Find where the given text appears and provide that cell's center as [X, Y] coordinate. 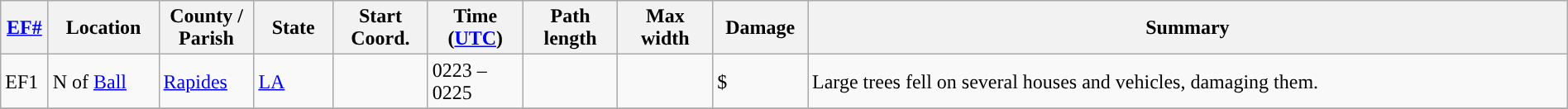
County / Parish [207, 28]
Location [103, 28]
Path length [571, 28]
N of Ball [103, 81]
EF# [25, 28]
Rapides [207, 81]
Time (UTC) [475, 28]
0223 – 0225 [475, 81]
Damage [761, 28]
$ [761, 81]
Large trees fell on several houses and vehicles, damaging them. [1188, 81]
Start Coord. [380, 28]
EF1 [25, 81]
LA [294, 81]
State [294, 28]
Summary [1188, 28]
Max width [665, 28]
